Locate the cell with the specified text and output its [X, Y] center coordinate. 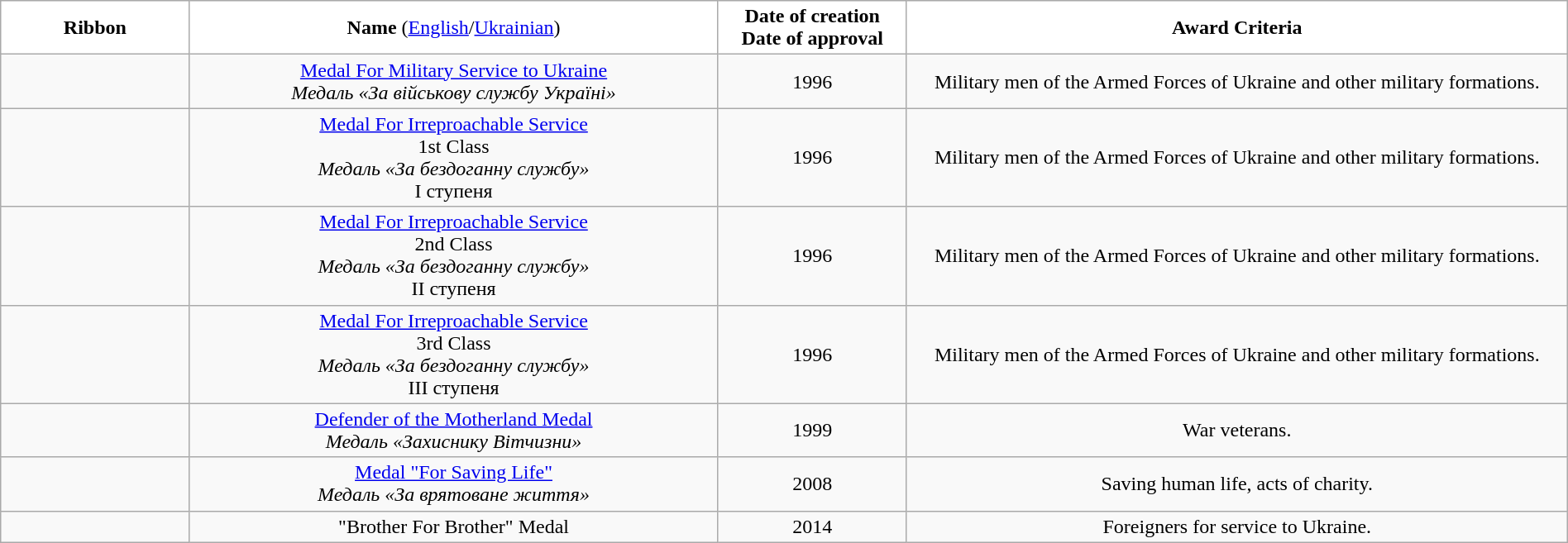
1999 [812, 430]
Defender of the Motherland MedalМедаль «Захиснику Вітчизни» [453, 430]
Foreigners for service to Ukraine. [1237, 526]
Medal For Irreproachable Service3rd ClassМедаль «За бездоганну службу»III ступеня [453, 354]
Saving human life, acts of charity. [1237, 484]
War veterans. [1237, 430]
Ribbon [95, 28]
Medal For Irreproachable Service2nd ClassМедаль «За бездоганну службу»II ступеня [453, 256]
"Brother For Brother" Medal [453, 526]
Name (English/Ukrainian) [453, 28]
Date of creationDate of approval [812, 28]
2014 [812, 526]
Medal For Military Service to UkraineМедаль «За військову службу Україні» [453, 81]
Medal "For Saving Life"Медаль «За врятоване життя» [453, 484]
Medal For Irreproachable Service1st ClassМедаль «За бездоганну службу»I ступеня [453, 157]
2008 [812, 484]
Award Criteria [1237, 28]
